Find where the given text appears and provide that cell's center as (x, y) coordinate. 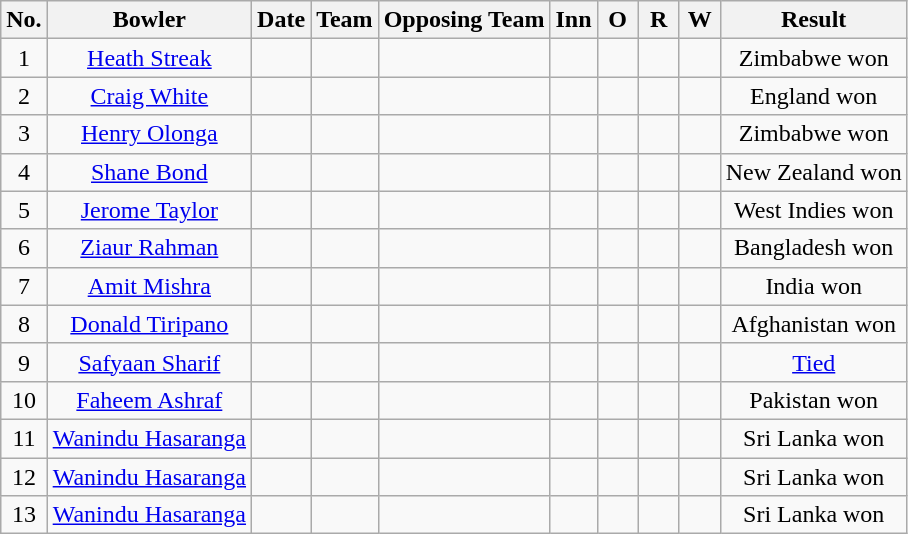
Inn (574, 20)
Result (814, 20)
10 (24, 400)
New Zealand won (814, 172)
Bangladesh won (814, 248)
Donald Tiripano (149, 324)
Team (345, 20)
W (700, 20)
1 (24, 58)
Ziaur Rahman (149, 248)
6 (24, 248)
India won (814, 286)
Afghanistan won (814, 324)
11 (24, 438)
Safyaan Sharif (149, 362)
13 (24, 515)
Bowler (149, 20)
O (618, 20)
12 (24, 477)
9 (24, 362)
Heath Streak (149, 58)
Faheem Ashraf (149, 400)
2 (24, 96)
No. (24, 20)
4 (24, 172)
Amit Mishra (149, 286)
8 (24, 324)
Pakistan won (814, 400)
R (658, 20)
Tied (814, 362)
Opposing Team (464, 20)
Jerome Taylor (149, 210)
3 (24, 134)
Henry Olonga (149, 134)
England won (814, 96)
Craig White (149, 96)
7 (24, 286)
Shane Bond (149, 172)
Date (282, 20)
5 (24, 210)
West Indies won (814, 210)
